Provide the (X, Y) coordinate of the cell's center where the given text is located.  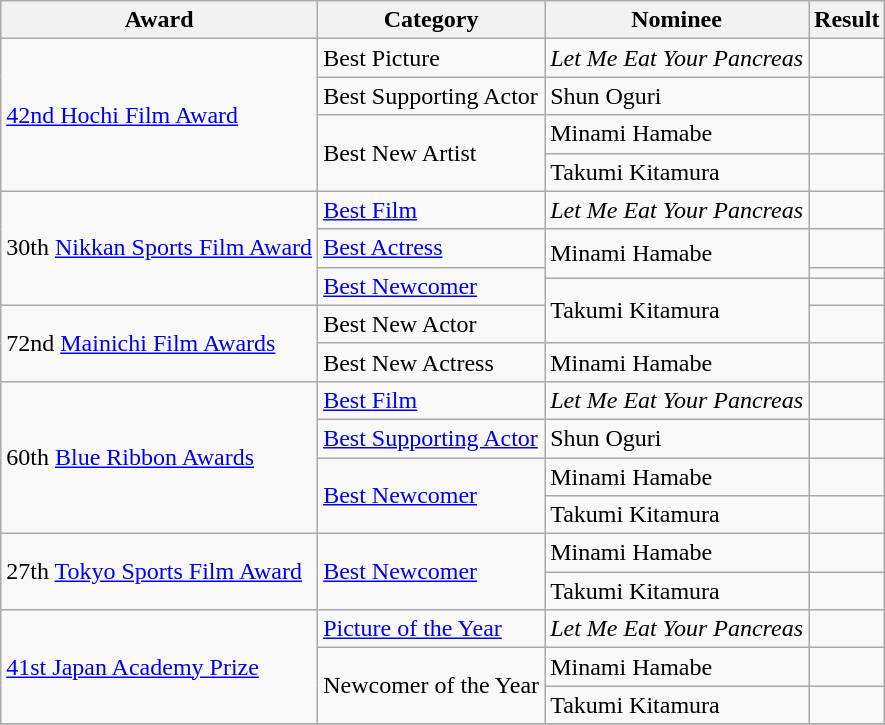
Best New Actor (432, 324)
Best Picture (432, 58)
Best Actress (432, 248)
Picture of the Year (432, 629)
42nd Hochi Film Award (160, 115)
Category (432, 20)
60th Blue Ribbon Awards (160, 457)
41st Japan Academy Prize (160, 667)
Award (160, 20)
72nd Mainichi Film Awards (160, 343)
30th Nikkan Sports Film Award (160, 248)
Best New Actress (432, 362)
27th Tokyo Sports Film Award (160, 572)
Newcomer of the Year (432, 686)
Best New Artist (432, 153)
Result (847, 20)
Nominee (677, 20)
